Locate the cell with the specified text and output its (x, y) center coordinate. 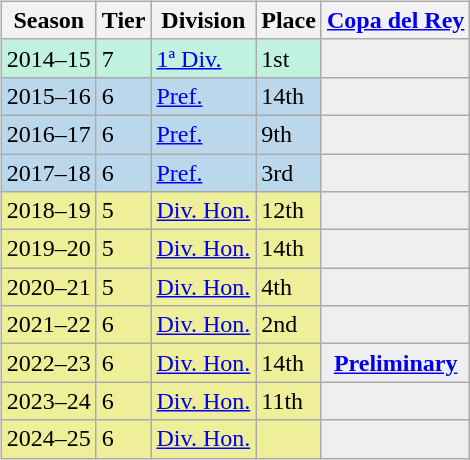
Place (289, 20)
Preliminary (395, 363)
2018–19 (48, 211)
2014–15 (48, 58)
1st (289, 58)
2024–25 (48, 439)
Tier (124, 20)
2016–17 (48, 134)
11th (289, 401)
2021–22 (48, 325)
3rd (289, 173)
2015–16 (48, 96)
2022–23 (48, 363)
2017–18 (48, 173)
4th (289, 287)
Season (48, 20)
2020–21 (48, 287)
7 (124, 58)
Division (204, 20)
2nd (289, 325)
2019–20 (48, 249)
12th (289, 211)
9th (289, 134)
Copa del Rey (395, 20)
1ª Div. (204, 58)
2023–24 (48, 401)
